Scan for the cell matching the given text and deliver its [X, Y] coordinate at center. 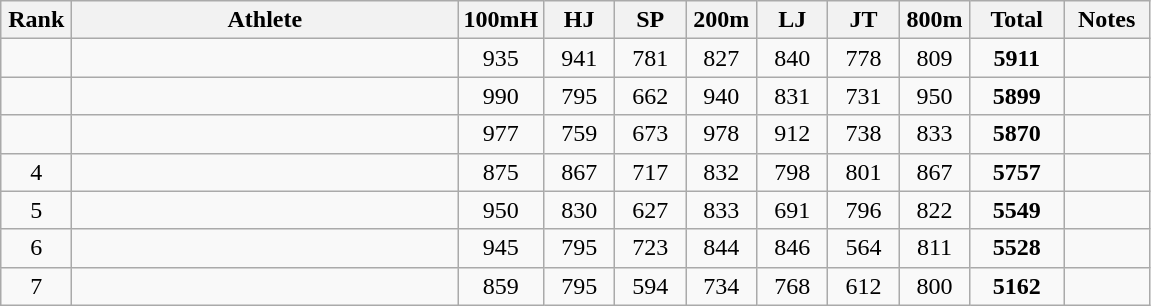
827 [722, 58]
830 [580, 210]
5757 [1017, 172]
Athlete [265, 20]
717 [650, 172]
564 [864, 248]
662 [650, 96]
781 [650, 58]
801 [864, 172]
100mH [501, 20]
731 [864, 96]
734 [722, 286]
800m [934, 20]
5528 [1017, 248]
859 [501, 286]
612 [864, 286]
Rank [36, 20]
200m [722, 20]
6 [36, 248]
832 [722, 172]
822 [934, 210]
691 [792, 210]
778 [864, 58]
811 [934, 248]
627 [650, 210]
LJ [792, 20]
Notes [1107, 20]
840 [792, 58]
977 [501, 134]
723 [650, 248]
7 [36, 286]
798 [792, 172]
846 [792, 248]
5911 [1017, 58]
945 [501, 248]
673 [650, 134]
SP [650, 20]
978 [722, 134]
940 [722, 96]
941 [580, 58]
796 [864, 210]
5899 [1017, 96]
935 [501, 58]
5 [36, 210]
Total [1017, 20]
HJ [580, 20]
990 [501, 96]
738 [864, 134]
809 [934, 58]
768 [792, 286]
912 [792, 134]
844 [722, 248]
594 [650, 286]
5870 [1017, 134]
875 [501, 172]
JT [864, 20]
759 [580, 134]
4 [36, 172]
5549 [1017, 210]
800 [934, 286]
5162 [1017, 286]
831 [792, 96]
